Pinpoint the cell where the given text exists, returning its (X, Y) midpoint coordinate. 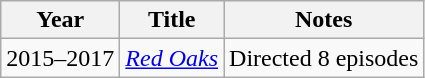
Title (172, 20)
Directed 8 episodes (324, 58)
Red Oaks (172, 58)
2015–2017 (60, 58)
Year (60, 20)
Notes (324, 20)
